Detect which cell encompasses the target text, then output its (X, Y) center coordinate. 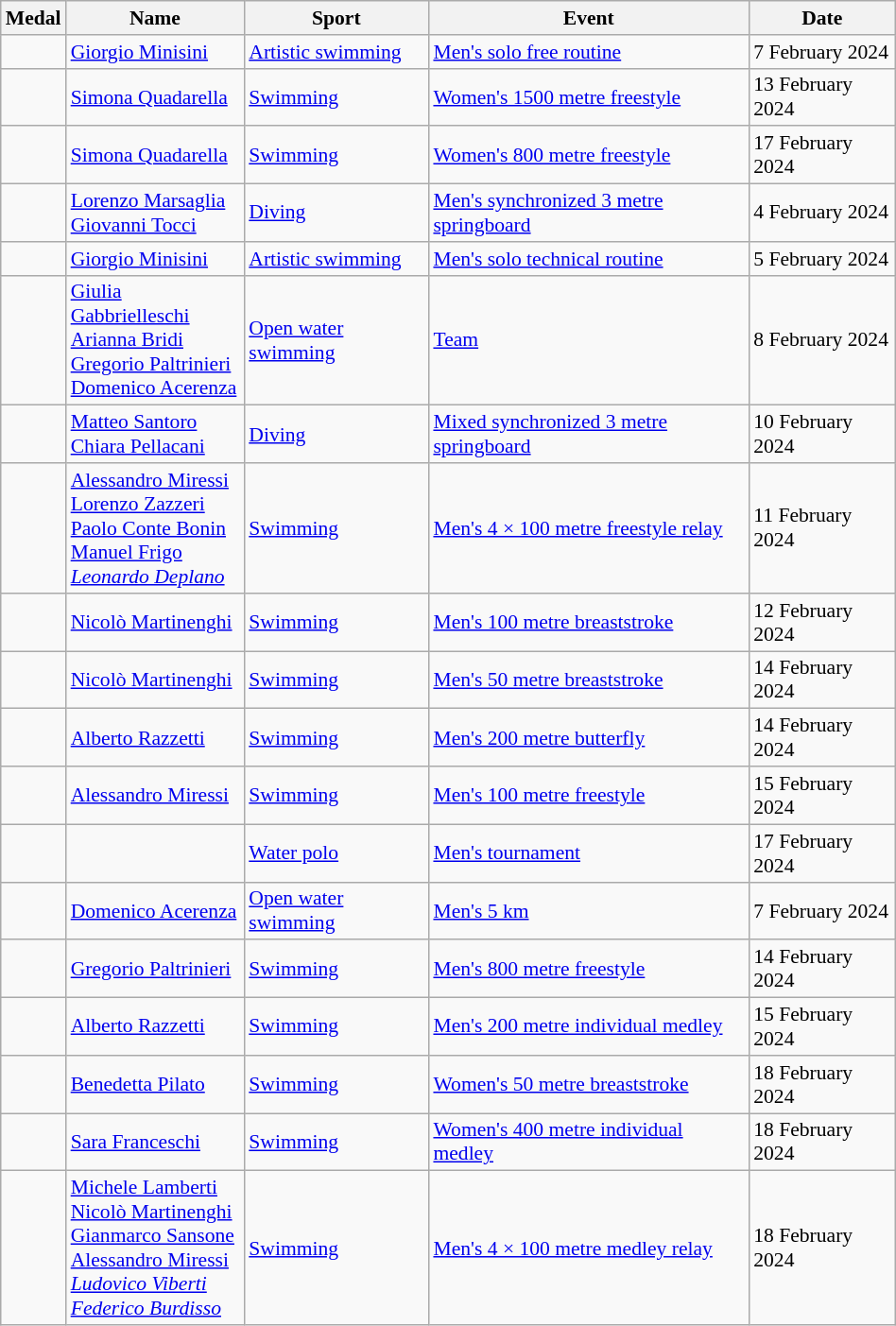
Men's 200 metre individual medley (588, 1026)
Women's 800 metre freestyle (588, 155)
Men's solo technical routine (588, 259)
Medal (34, 18)
13 February 2024 (822, 96)
Michele LambertiNicolò MartinenghiGianmarco SansoneAlessandro MiressiLudovico VibertiFederico Burdisso (155, 1248)
Men's 100 metre freestyle (588, 796)
Team (588, 340)
Giulia GabbrielleschiArianna BridiGregorio PaltrinieriDomenico Acerenza (155, 340)
Benedetta Pilato (155, 1085)
5 February 2024 (822, 259)
Domenico Acerenza (155, 911)
Gregorio Paltrinieri (155, 970)
Men's tournament (588, 852)
10 February 2024 (822, 435)
Alessandro Miressi (155, 796)
12 February 2024 (822, 622)
Alessandro MiressiLorenzo ZazzeriPaolo Conte BoninManuel FrigoLeonardo Deplano (155, 528)
Name (155, 18)
11 February 2024 (822, 528)
Matteo SantoroChiara Pellacani (155, 435)
4 February 2024 (822, 214)
Men's synchronized 3 metre springboard (588, 214)
Men's 100 metre breaststroke (588, 622)
Men's 5 km (588, 911)
Lorenzo MarsagliaGiovanni Tocci (155, 214)
Date (822, 18)
Women's 1500 metre freestyle (588, 96)
Women's 50 metre breaststroke (588, 1085)
Women's 400 metre individual medley (588, 1142)
Sport (336, 18)
Men's 4 × 100 metre freestyle relay (588, 528)
Sara Franceschi (155, 1142)
Men's 50 metre breaststroke (588, 680)
Water polo (336, 852)
8 February 2024 (822, 340)
Men's 200 metre butterfly (588, 737)
Mixed synchronized 3 metre springboard (588, 435)
Men's 800 metre freestyle (588, 970)
Men's 4 × 100 metre medley relay (588, 1248)
Men's solo free routine (588, 52)
Event (588, 18)
